Return [x, y] of the center of cell containing provided text 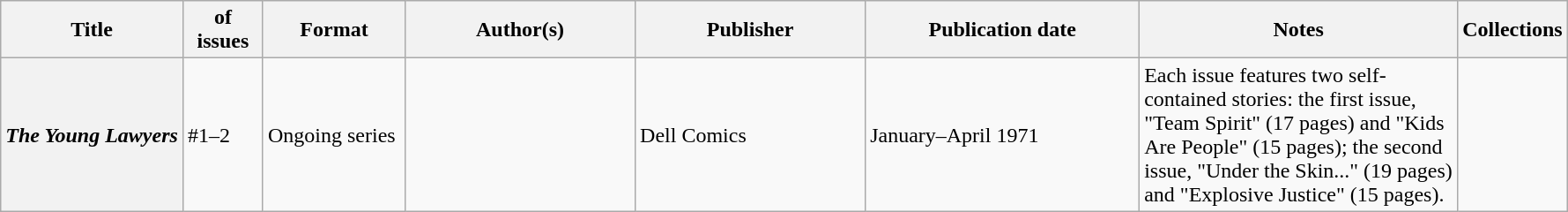
Dell Comics [751, 134]
Format [333, 30]
Notes [1299, 30]
Ongoing series [333, 134]
Collections [1512, 30]
Title [92, 30]
#1–2 [222, 134]
The Young Lawyers [92, 134]
January–April 1971 [1003, 134]
Publisher [751, 30]
of issues [222, 30]
Author(s) [520, 30]
Publication date [1003, 30]
